For the text-containing cell, return its midpoint in [x, y] coordinate format. 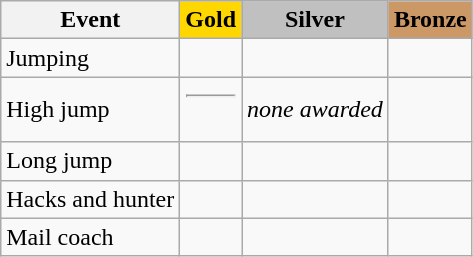
Gold [211, 20]
Jumping [90, 58]
Bronze [430, 20]
Mail coach [90, 237]
none awarded [316, 110]
High jump [90, 110]
Silver [316, 20]
Long jump [90, 161]
Hacks and hunter [90, 199]
Event [90, 20]
